Scan for the cell matching the given text and deliver its (x, y) coordinate at center. 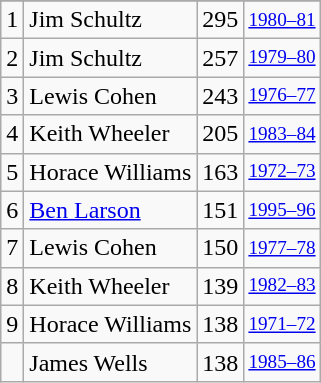
1977–78 (282, 248)
1982–83 (282, 286)
243 (220, 96)
150 (220, 248)
1976–77 (282, 96)
1980–81 (282, 20)
6 (12, 210)
Ben Larson (110, 210)
3 (12, 96)
1995–96 (282, 210)
257 (220, 58)
9 (12, 324)
5 (12, 172)
2 (12, 58)
8 (12, 286)
1979–80 (282, 58)
7 (12, 248)
163 (220, 172)
151 (220, 210)
1972–73 (282, 172)
1985–86 (282, 362)
James Wells (110, 362)
295 (220, 20)
1971–72 (282, 324)
4 (12, 134)
1983–84 (282, 134)
139 (220, 286)
205 (220, 134)
1 (12, 20)
